Determine the [x, y] coordinate at the center of the cell enclosing the given text.  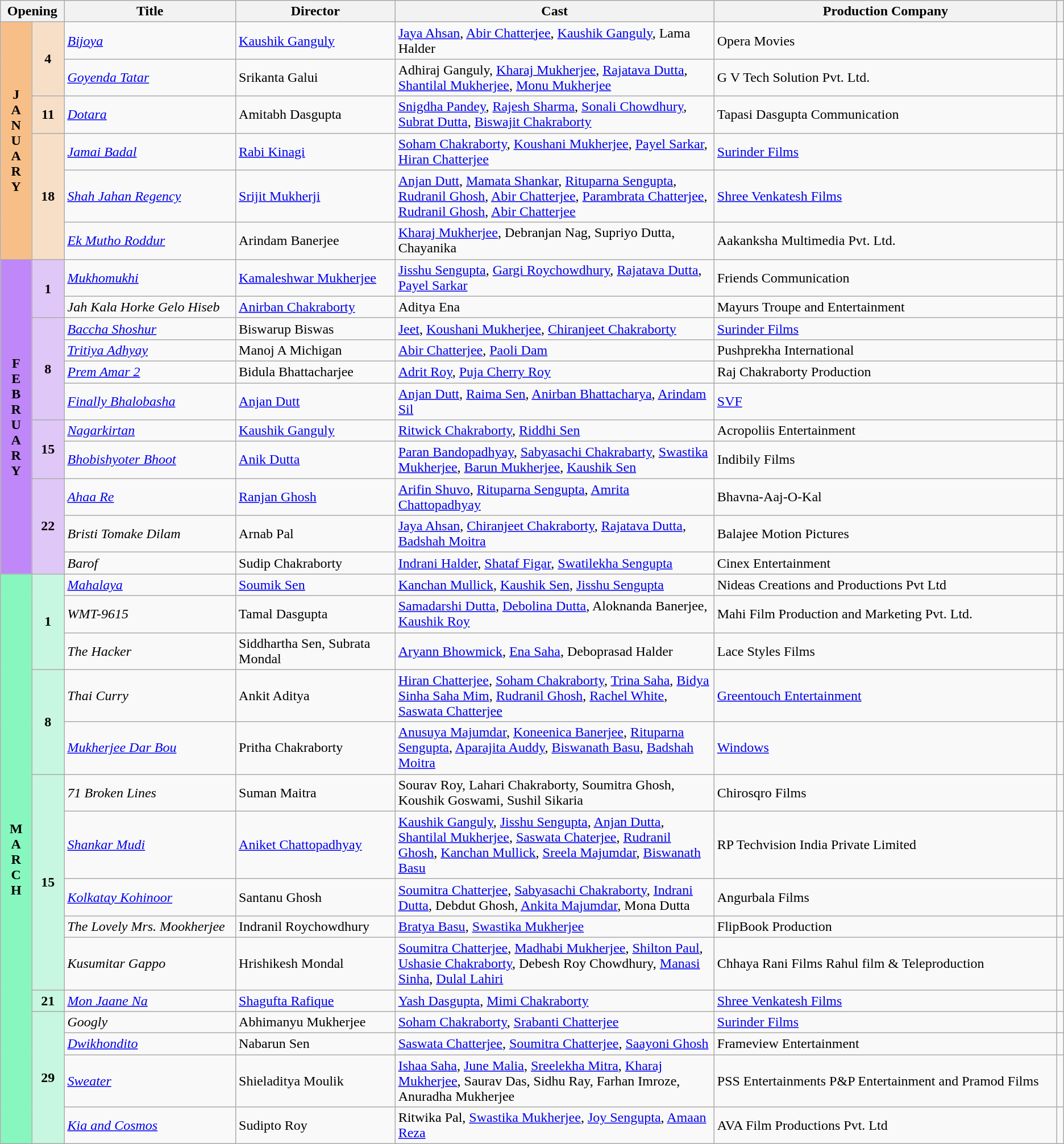
Shankar Mudi [150, 845]
Kamaleshwar Mukherjee [316, 277]
Googly [150, 1022]
Soham Chakraborty, Srabanti Chatterjee [555, 1022]
Kolkatay Kohinoor [150, 897]
Kharaj Mukherjee, Debranjan Nag, Supriyo Dutta, Chayanika [555, 241]
Bijoya [150, 41]
Aniket Chattopadhyay [316, 845]
Manoj A Michigan [316, 350]
Tritiya Adhyay [150, 350]
Bhavna-Aaj-O-Kal [886, 497]
Mukhomukhi [150, 277]
Mon Jaane Na [150, 1001]
Raj Chakraborty Production [886, 372]
Nagarkirtan [150, 431]
Greentouch Entertainment [886, 696]
Windows [886, 748]
Chhaya Rani Films Rahul film & Teleproduction [886, 963]
4 [48, 59]
Srikanta Galui [316, 77]
Biswarup Biswas [316, 328]
Pritha Chakraborty [316, 748]
Bhobishyoter Bhoot [150, 460]
Arifin Shuvo, Rituparna Sengupta, Amrita Chattopadhyay [555, 497]
Opera Movies [886, 41]
Ishaa Saha, June Malia, Sreelekha Mitra, Kharaj Mukherjee, Saurav Das, Sidhu Ray, Farhan Imroze, Anuradha Mukherjee [555, 1081]
Mukherjee Dar Bou [150, 748]
Sweater [150, 1081]
Sourav Roy, Lahari Chakraborty, Soumitra Ghosh, Koushik Goswami, Sushil Sikaria [555, 792]
JANUARY [16, 141]
Saswata Chatterjee, Soumitra Chatterjee, Saayoni Ghosh [555, 1044]
Nideas Creations and Productions Pvt Ltd [886, 585]
Hrishikesh Mondal [316, 963]
Nabarun Sen [316, 1044]
Yash Dasgupta, Mimi Chakraborty [555, 1001]
MARCH [16, 859]
Barof [150, 563]
Ritwick Chakraborty, Riddhi Sen [555, 431]
Balajee Motion Pictures [886, 534]
Pushprekha International [886, 350]
Ranjan Ghosh [316, 497]
Tamal Dasgupta [316, 614]
71 Broken Lines [150, 792]
Hiran Chatterjee, Soham Chakraborty, Trina Saha, Bidya Sinha Saha Mim, Rudranil Ghosh, Rachel White, Saswata Chatterjee [555, 696]
Jisshu Sengupta, Gargi Roychowdhury, Rajatava Dutta, Payel Sarkar [555, 277]
Bratya Basu, Swastika Mukherjee [555, 926]
Anik Dutta [316, 460]
Indrani Halder, Shataf Figar, Swatilekha Sengupta [555, 563]
Ankit Aditya [316, 696]
RP Techvision India Private Limited [886, 845]
Tapasi Dasgupta Communication [886, 115]
Santanu Ghosh [316, 897]
Arindam Banerjee [316, 241]
Kusumitar Gappo [150, 963]
Abhimanyu Mukherjee [316, 1022]
Jah Kala Horke Gelo Hiseb [150, 307]
Aditya Ena [555, 307]
Goyenda Tatar [150, 77]
11 [48, 115]
FEBRUARY [16, 417]
Kanchan Mullick, Kaushik Sen, Jisshu Sengupta [555, 585]
Cast [555, 11]
Mahi Film Production and Marketing Pvt. Ltd. [886, 614]
Paran Bandopadhyay, Sabyasachi Chakrabarty, Swastika Mukherjee, Barun Mukherjee, Kaushik Sen [555, 460]
Anirban Chakraborty [316, 307]
PSS Entertainments P&P Entertainment and Pramod Films [886, 1081]
Soumik Sen [316, 585]
Cinex Entertainment [886, 563]
Acropoliis Entertainment [886, 431]
Siddhartha Sen, Subrata Mondal [316, 651]
Snigdha Pandey, Rajesh Sharma, Sonali Chowdhury, Subrat Dutta, Biswajit Chakraborty [555, 115]
Anusuya Majumdar, Koneenica Banerjee, Rituparna Sengupta, Aparajita Auddy, Biswanath Basu, Badshah Moitra [555, 748]
Shagufta Rafique [316, 1001]
FlipBook Production [886, 926]
Mayurs Troupe and Entertainment [886, 307]
Soumitra Chatterjee, Sabyasachi Chakraborty, Indrani Dutta, Debdut Ghosh, Ankita Majumdar, Mona Dutta [555, 897]
Amitabh Dasgupta [316, 115]
Adhiraj Ganguly, Kharaj Mukherjee, Rajatava Dutta, Shantilal Mukherjee, Monu Mukherjee [555, 77]
Angurbala Films [886, 897]
Baccha Shoshur [150, 328]
Dotara [150, 115]
Suman Maitra [316, 792]
Soham Chakraborty, Koushani Mukherjee, Payel Sarkar, Hiran Chatterjee [555, 151]
Bidula Bhattacharjee [316, 372]
Anjan Dutt, Raima Sen, Anirban Bhattacharya, Arindam Sil [555, 401]
Arnab Pal [316, 534]
The Lovely Mrs. Mookherjee [150, 926]
Rabi Kinagi [316, 151]
AVA Film Productions Pvt. Ltd [886, 1125]
Opening [32, 11]
Srijit Mukherji [316, 196]
Abir Chatterjee, Paoli Dam [555, 350]
21 [48, 1001]
Title [150, 11]
The Hacker [150, 651]
Chirosqro Films [886, 792]
Prem Amar 2 [150, 372]
Director [316, 11]
G V Tech Solution Pvt. Ltd. [886, 77]
Anjan Dutt [316, 401]
Sudip Chakraborty [316, 563]
WMT-9615 [150, 614]
Sudipto Roy [316, 1125]
Ahaa Re [150, 497]
Anjan Dutt, Mamata Shankar, Rituparna Sengupta, Rudranil Ghosh, Abir Chatterjee, Parambrata Chatterjee, Rudranil Ghosh, Abir Chatterjee [555, 196]
Production Company [886, 11]
Jamai Badal [150, 151]
Jeet, Koushani Mukherjee, Chiranjeet Chakraborty [555, 328]
Aryann Bhowmick, Ena Saha, Deboprasad Halder [555, 651]
Indibily Films [886, 460]
Aakanksha Multimedia Pvt. Ltd. [886, 241]
Shieladitya Moulik [316, 1081]
Ritwika Pal, Swastika Mukherjee, Joy Sengupta, Amaan Reza [555, 1125]
Mahalaya [150, 585]
Thai Curry [150, 696]
Lace Styles Films [886, 651]
Indranil Roychowdhury [316, 926]
Shah Jahan Regency [150, 196]
Jaya Ahsan, Abir Chatterjee, Kaushik Ganguly, Lama Halder [555, 41]
18 [48, 196]
Ek Mutho Roddur [150, 241]
22 [48, 526]
Frameview Entertainment [886, 1044]
Finally Bhalobasha [150, 401]
Samadarshi Dutta, Debolina Dutta, Aloknanda Banerjee, Kaushik Roy [555, 614]
Friends Communication [886, 277]
Kia and Cosmos [150, 1125]
Dwikhondito [150, 1044]
29 [48, 1078]
Adrit Roy, Puja Cherry Roy [555, 372]
SVF [886, 401]
Jaya Ahsan, Chiranjeet Chakraborty, Rajatava Dutta, Badshah Moitra [555, 534]
Bristi Tomake Dilam [150, 534]
Soumitra Chatterjee, Madhabi Mukherjee, Shilton Paul, Ushasie Chakraborty, Debesh Roy Chowdhury, Manasi Sinha, Dulal Lahiri [555, 963]
